Pinpoint the cell where the given text exists, returning its [x, y] midpoint coordinate. 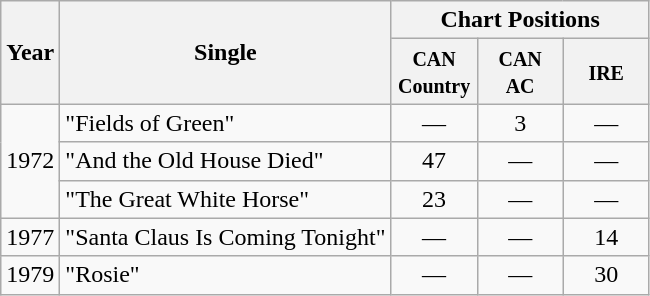
14 [606, 237]
23 [434, 199]
3 [520, 123]
1979 [30, 275]
30 [606, 275]
1977 [30, 237]
"Fields of Green" [226, 123]
"Santa Claus Is Coming Tonight" [226, 237]
"The Great White Horse" [226, 199]
"Rosie" [226, 275]
Chart Positions [520, 20]
IRE [606, 72]
1972 [30, 161]
CAN AC [520, 72]
Year [30, 52]
CAN Country [434, 72]
Single [226, 52]
"And the Old House Died" [226, 161]
47 [434, 161]
